Extract the [x, y] coordinate from the center of the cell holding the provided text.  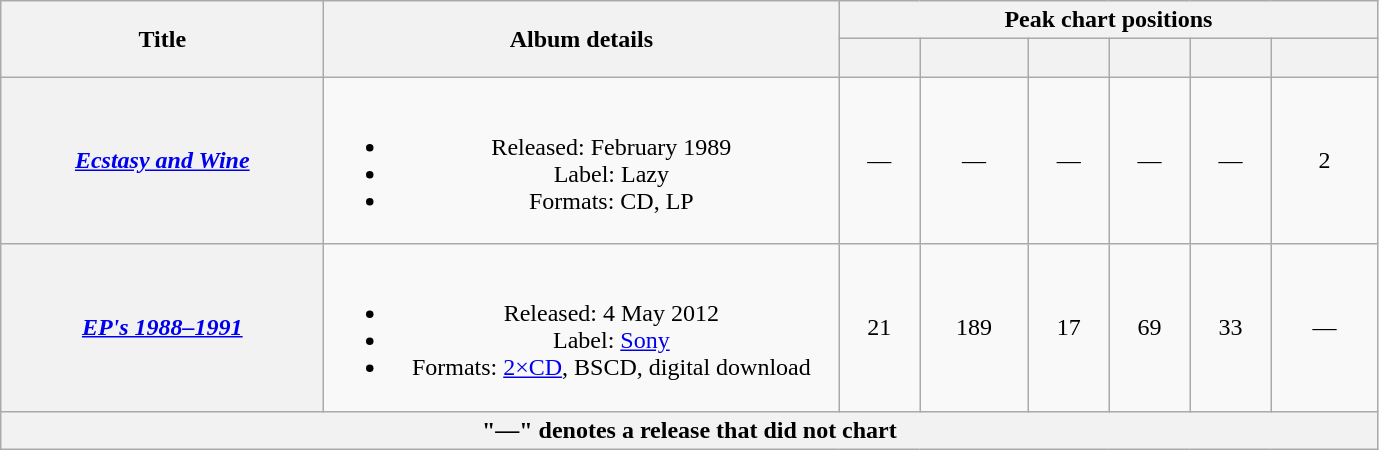
Album details [582, 39]
"—" denotes a release that did not chart [690, 430]
EP's 1988–1991 [162, 328]
Ecstasy and Wine [162, 160]
Released: February 1989 Label: Lazy Formats: CD, LP [582, 160]
17 [1068, 328]
21 [880, 328]
Peak chart positions [1108, 20]
2 [1324, 160]
69 [1150, 328]
189 [974, 328]
Released: 4 May 2012 Label: Sony Formats: 2×CD, BSCD, digital download [582, 328]
33 [1230, 328]
Title [162, 39]
